For the text-containing cell, return its midpoint in (x, y) coordinate format. 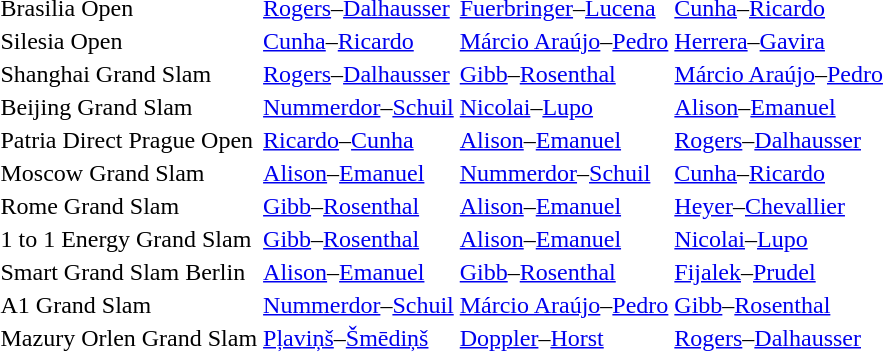
Nicolai–Lupo (564, 107)
Cunha–Ricardo (359, 41)
Rogers–Dalhausser (359, 74)
Ricardo–Cunha (359, 140)
